Detect which cell encompasses the target text, then output its (X, Y) center coordinate. 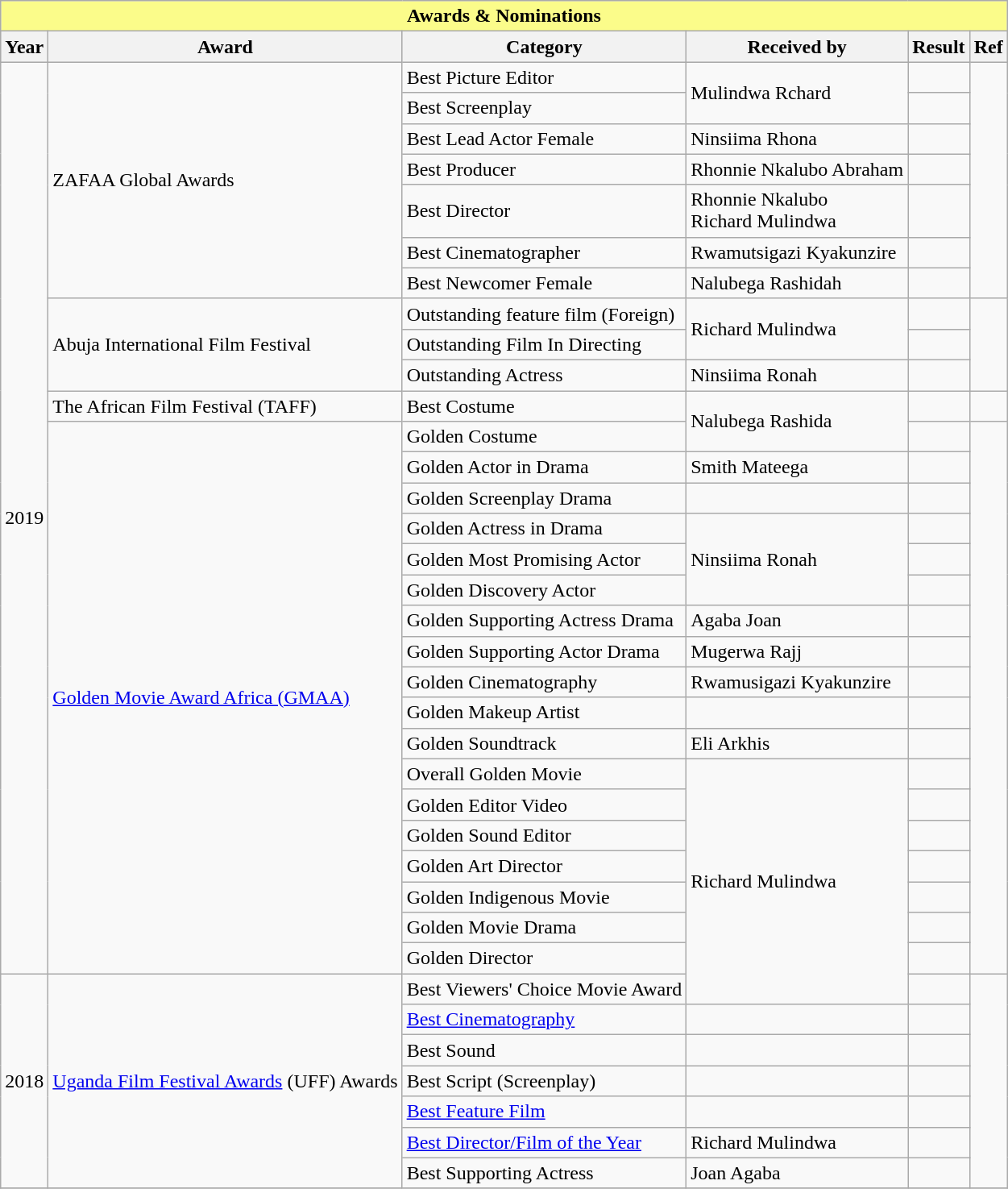
Golden Makeup Artist (545, 713)
Ninsiima Rhona (798, 139)
Mulindwa Rchard (798, 93)
Nalubega Rashida (798, 421)
Golden Movie Award Africa (GMAA) (226, 698)
Rwamusigazi Kyakunzire (798, 682)
Ref (988, 47)
Best Sound (545, 1050)
Received by (798, 47)
Best Script (Screenplay) (545, 1081)
Uganda Film Festival Awards (UFF) Awards (226, 1081)
Golden Screenplay Drama (545, 498)
2019 (24, 518)
Outstanding feature film (Foreign) (545, 314)
ZAFAA Global Awards (226, 181)
Best Newcomer Female (545, 283)
Golden Discovery Actor (545, 590)
Golden Most Promising Actor (545, 559)
Best Producer (545, 169)
Best Cinematography (545, 1020)
Smith Mateega (798, 468)
Golden Costume (545, 437)
Abuja International Film Festival (226, 344)
Eli Arkhis (798, 743)
The African Film Festival (TAFF) (226, 405)
Best Costume (545, 405)
Rwamutsigazi Kyakunzire (798, 252)
Golden Sound Editor (545, 835)
Overall Golden Movie (545, 774)
Mugerwa Rajj (798, 651)
Golden Actress in Drama (545, 529)
Year (24, 47)
Golden Editor Video (545, 804)
Best Screenplay (545, 108)
Best Picture Editor (545, 77)
Best Supporting Actress (545, 1173)
Best Viewers' Choice Movie Award (545, 989)
Best Director (545, 211)
Golden Art Director (545, 866)
Result (939, 47)
Outstanding Film In Directing (545, 344)
Agaba Joan (798, 621)
Award (226, 47)
Golden Supporting Actress Drama (545, 621)
Joan Agaba (798, 1173)
Best Feature Film (545, 1112)
Outstanding Actress (545, 375)
Nalubega Rashidah (798, 283)
Golden Movie Drama (545, 928)
Best Lead Actor Female (545, 139)
Rhonnie Nkalubo Abraham (798, 169)
Awards & Nominations (504, 16)
Best Cinematographer (545, 252)
Golden Cinematography (545, 682)
Golden Actor in Drama (545, 468)
Golden Soundtrack (545, 743)
Golden Director (545, 958)
Category (545, 47)
2018 (24, 1081)
Golden Indigenous Movie (545, 897)
Golden Supporting Actor Drama (545, 651)
Rhonnie Nkalubo Richard Mulindwa (798, 211)
Best Director/Film of the Year (545, 1142)
